Locate the cell with the specified text and output its (x, y) center coordinate. 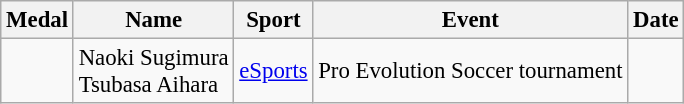
Date (656, 20)
eSports (274, 72)
Name (154, 20)
Event (470, 20)
Sport (274, 20)
Naoki SugimuraTsubasa Aihara (154, 72)
Pro Evolution Soccer tournament (470, 72)
Medal (38, 20)
